For the text-containing cell, return its midpoint in [x, y] coordinate format. 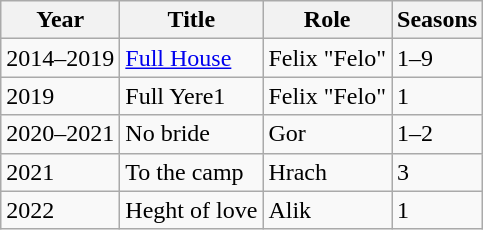
2014–2019 [60, 58]
1–9 [438, 58]
3 [438, 172]
Gor [328, 134]
Full House [192, 58]
Title [192, 20]
2022 [60, 210]
Seasons [438, 20]
1–2 [438, 134]
2019 [60, 96]
Full Yere1 [192, 96]
Alik [328, 210]
No bride [192, 134]
2021 [60, 172]
2020–2021 [60, 134]
Hrach [328, 172]
To the camp [192, 172]
Heght of love [192, 210]
Role [328, 20]
Year [60, 20]
